Capture the cell that displays the provided text and extract its [X, Y] central coordinate. 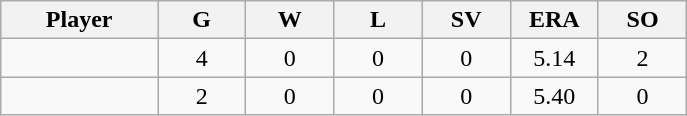
Player [80, 20]
5.14 [554, 58]
G [202, 20]
W [290, 20]
ERA [554, 20]
4 [202, 58]
5.40 [554, 96]
SO [642, 20]
SV [466, 20]
L [378, 20]
